Return (x, y) of the center of cell containing provided text 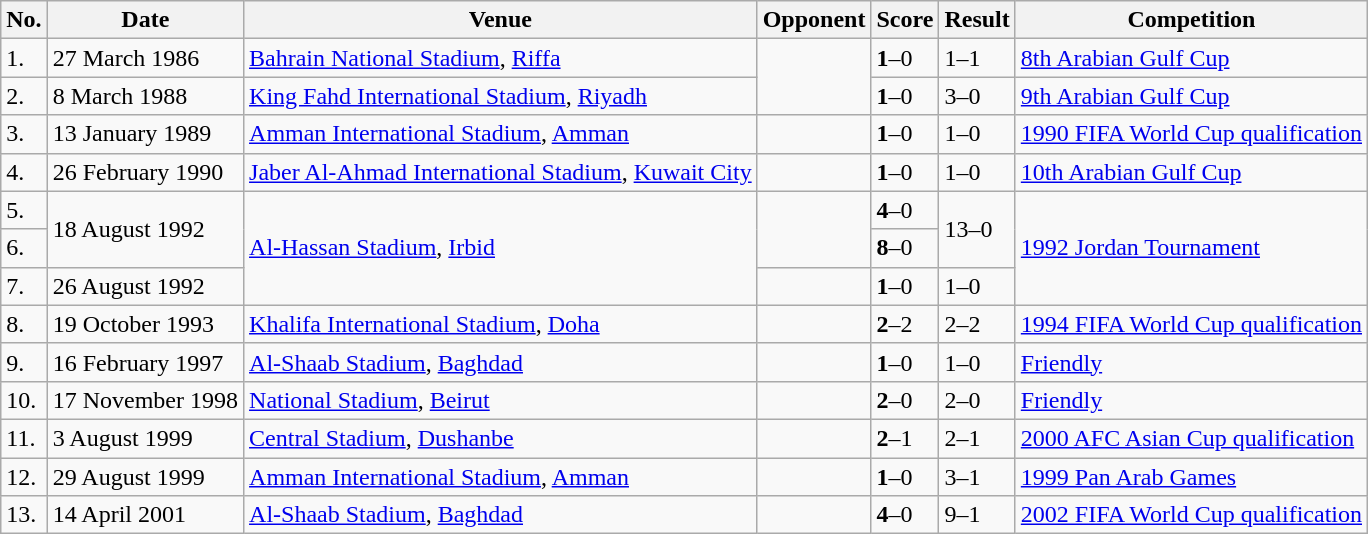
27 March 1986 (145, 58)
Opponent (814, 20)
Central Stadium, Dushanbe (501, 438)
Result (977, 20)
King Fahd International Stadium, Riyadh (501, 96)
16 February 1997 (145, 362)
13 January 1989 (145, 134)
8th Arabian Gulf Cup (1191, 58)
19 October 1993 (145, 324)
11. (24, 438)
9th Arabian Gulf Cup (1191, 96)
Venue (501, 20)
18 August 1992 (145, 229)
3–0 (977, 96)
26 February 1990 (145, 172)
8–0 (905, 248)
1–1 (977, 58)
2. (24, 96)
8. (24, 324)
1999 Pan Arab Games (1191, 477)
9. (24, 362)
6. (24, 248)
Competition (1191, 20)
14 April 2001 (145, 515)
13–0 (977, 229)
12. (24, 477)
3–1 (977, 477)
1990 FIFA World Cup qualification (1191, 134)
Date (145, 20)
1. (24, 58)
10th Arabian Gulf Cup (1191, 172)
7. (24, 286)
13. (24, 515)
Jaber Al-Ahmad International Stadium, Kuwait City (501, 172)
2002 FIFA World Cup qualification (1191, 515)
Bahrain National Stadium, Riffa (501, 58)
10. (24, 400)
1994 FIFA World Cup qualification (1191, 324)
No. (24, 20)
5. (24, 210)
17 November 1998 (145, 400)
National Stadium, Beirut (501, 400)
Al-Hassan Stadium, Irbid (501, 248)
2000 AFC Asian Cup qualification (1191, 438)
3 August 1999 (145, 438)
4. (24, 172)
1992 Jordan Tournament (1191, 248)
29 August 1999 (145, 477)
26 August 1992 (145, 286)
8 March 1988 (145, 96)
Khalifa International Stadium, Doha (501, 324)
Score (905, 20)
9–1 (977, 515)
3. (24, 134)
